Locate the cell with the specified text and output its (x, y) center coordinate. 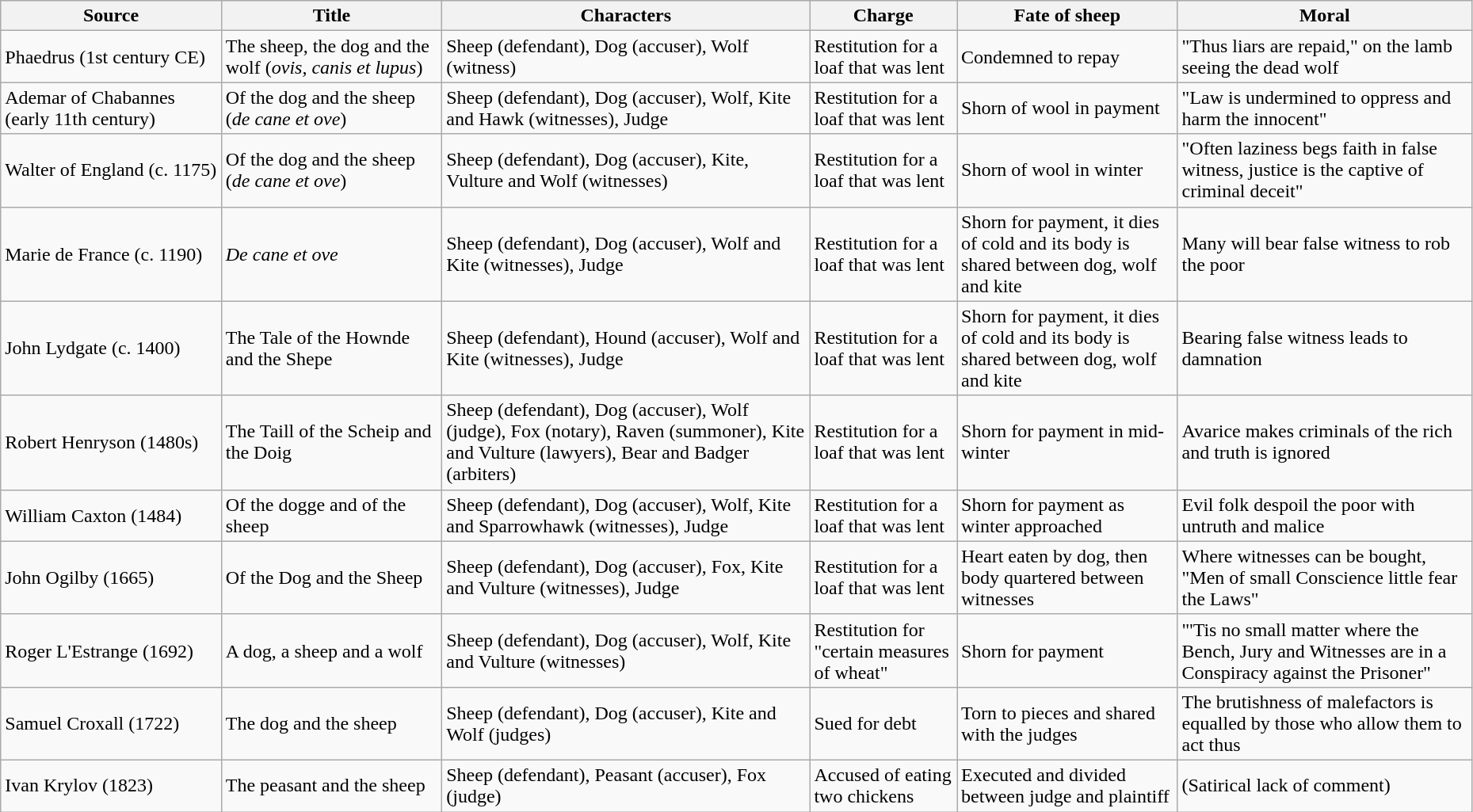
Sheep (defendant), Dog (accuser), Kite, Vulture and Wolf (witnesses) (626, 170)
Title (331, 16)
Bearing false witness leads to damnation (1325, 349)
Walter of England (c. 1175) (111, 170)
Sheep (defendant), Dog (accuser), Wolf and Kite (witnesses), Judge (626, 254)
Fate of sheep (1067, 16)
Accused of eating two chickens (883, 786)
Robert Henryson (1480s) (111, 442)
Sheep (defendant), Dog (accuser), Wolf (witness) (626, 57)
Sheep (defendant), Dog (accuser), Fox, Kite and Vulture (witnesses), Judge (626, 578)
The Taill of the Scheip and the Doig (331, 442)
Sued for debt (883, 723)
Of the dogge and of the sheep (331, 515)
Sheep (defendant), Dog (accuser), Wolf, Kite and Hawk (witnesses), Judge (626, 108)
Restitution for "certain measures of wheat" (883, 650)
Heart eaten by dog, then body quartered between witnesses (1067, 578)
Sheep (defendant), Dog (accuser), Kite and Wolf (judges) (626, 723)
Sheep (defendant), Peasant (accuser), Fox (judge) (626, 786)
John Lydgate (c. 1400) (111, 349)
Shorn for payment in mid-winter (1067, 442)
De cane et ove (331, 254)
The sheep, the dog and the wolf (ovis, canis et lupus) (331, 57)
The Tale of the Hownde and the Shepe (331, 349)
Where witnesses can be bought, "Men of small Conscience little fear the Laws" (1325, 578)
"Thus liars are repaid," on the lamb seeing the dead wolf (1325, 57)
Evil folk despoil the poor with untruth and malice (1325, 515)
Ivan Krylov (1823) (111, 786)
Characters (626, 16)
The dog and the sheep (331, 723)
Charge (883, 16)
"Law is undermined to oppress and harm the innocent" (1325, 108)
Sheep (defendant), Dog (accuser), Wolf (judge), Fox (notary), Raven (summoner), Kite and Vulture (lawyers), Bear and Badger (arbiters) (626, 442)
Marie de France (c. 1190) (111, 254)
Moral (1325, 16)
Condemned to repay (1067, 57)
Sheep (defendant), Dog (accuser), Wolf, Kite and Sparrowhawk (witnesses), Judge (626, 515)
Ademar of Chabannes (early 11th century) (111, 108)
Of the Dog and the Sheep (331, 578)
Executed and divided between judge and plaintiff (1067, 786)
Roger L'Estrange (1692) (111, 650)
(Satirical lack of comment) (1325, 786)
Phaedrus (1st century CE) (111, 57)
Shorn of wool in payment (1067, 108)
Source (111, 16)
Avarice makes criminals of the rich and truth is ignored (1325, 442)
The peasant and the sheep (331, 786)
William Caxton (1484) (111, 515)
"'Tis no small matter where the Bench, Jury and Witnesses are in a Conspiracy against the Prisoner" (1325, 650)
The brutishness of malefactors is equalled by those who allow them to act thus (1325, 723)
Shorn of wool in winter (1067, 170)
Many will bear false witness to rob the poor (1325, 254)
"Often laziness begs faith in false witness, justice is the captive of criminal deceit" (1325, 170)
Samuel Croxall (1722) (111, 723)
Sheep (defendant), Hound (accuser), Wolf and Kite (witnesses), Judge (626, 349)
Shorn for payment as winter approached (1067, 515)
Shorn for payment (1067, 650)
Torn to pieces and shared with the judges (1067, 723)
John Ogilby (1665) (111, 578)
Sheep (defendant), Dog (accuser), Wolf, Kite and Vulture (witnesses) (626, 650)
A dog, a sheep and a wolf (331, 650)
